Locate the cell with the specified text and output its (x, y) center coordinate. 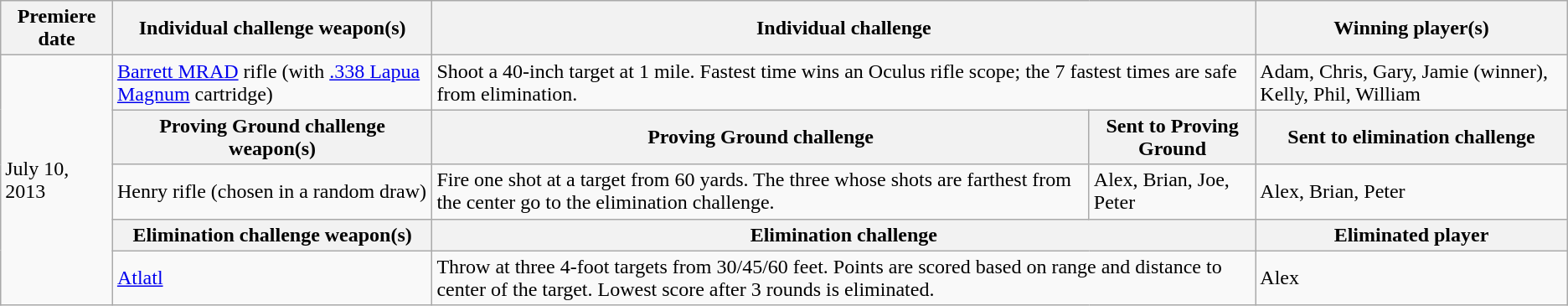
Alex (1411, 278)
Atlatl (271, 278)
Individual challenge weapon(s) (271, 29)
Adam, Chris, Gary, Jamie (winner), Kelly, Phil, William (1411, 82)
Shoot a 40-inch target at 1 mile. Fastest time wins an Oculus rifle scope; the 7 fastest times are safe from elimination. (844, 82)
Proving Ground challenge (761, 137)
Elimination challenge weapon(s) (271, 235)
July 10, 2013 (57, 180)
Elimination challenge (844, 235)
Proving Ground challenge weapon(s) (271, 137)
Eliminated player (1411, 235)
Fire one shot at a target from 60 yards. The three whose shots are farthest from the center go to the elimination challenge. (761, 191)
Sent to elimination challenge (1411, 137)
Sent to Proving Ground (1172, 137)
Alex, Brian, Peter (1411, 191)
Henry rifle (chosen in a random draw) (271, 191)
Premiere date (57, 29)
Alex, Brian, Joe, Peter (1172, 191)
Individual challenge (844, 29)
Barrett MRAD rifle (with .338 Lapua Magnum cartridge) (271, 82)
Winning player(s) (1411, 29)
